Extract the [x, y] coordinate from the center of the cell holding the provided text.  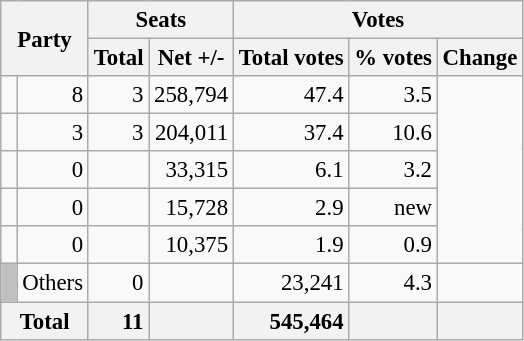
new [393, 208]
% votes [393, 58]
4.3 [393, 283]
37.4 [290, 133]
204,011 [192, 133]
Seats [160, 20]
3.2 [393, 170]
Change [480, 58]
0.9 [393, 245]
Others [52, 283]
23,241 [290, 283]
15,728 [192, 208]
Party [45, 38]
1.9 [290, 245]
Net +/- [192, 58]
Votes [378, 20]
258,794 [192, 95]
Total votes [290, 58]
33,315 [192, 170]
3.5 [393, 95]
8 [52, 95]
11 [118, 321]
6.1 [290, 170]
545,464 [290, 321]
2.9 [290, 208]
10.6 [393, 133]
47.4 [290, 95]
10,375 [192, 245]
